Search for the cell housing the specified text and yield its [x, y] center coordinate. 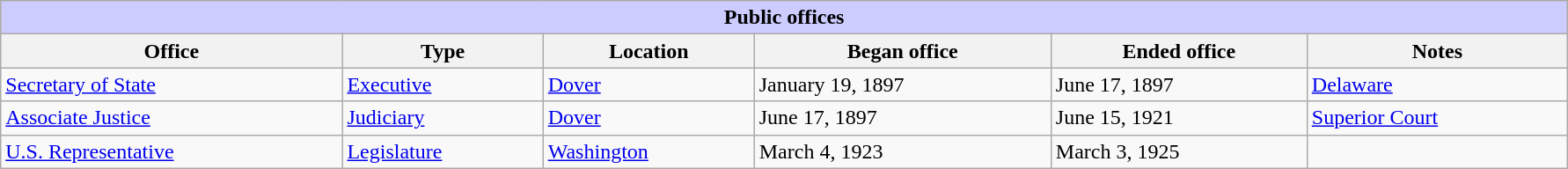
Judiciary [443, 118]
Secretary of State [172, 84]
Public offices [785, 18]
Washington [648, 151]
U.S. Representative [172, 151]
Associate Justice [172, 118]
Executive [443, 84]
Delaware [1437, 84]
Began office [903, 51]
Superior Court [1437, 118]
January 19, 1897 [903, 84]
Ended office [1179, 51]
Type [443, 51]
Office [172, 51]
Legislature [443, 151]
June 15, 1921 [1179, 118]
March 4, 1923 [903, 151]
Location [648, 51]
March 3, 1925 [1179, 151]
Notes [1437, 51]
